Pinpoint the cell where the given text exists, returning its [x, y] midpoint coordinate. 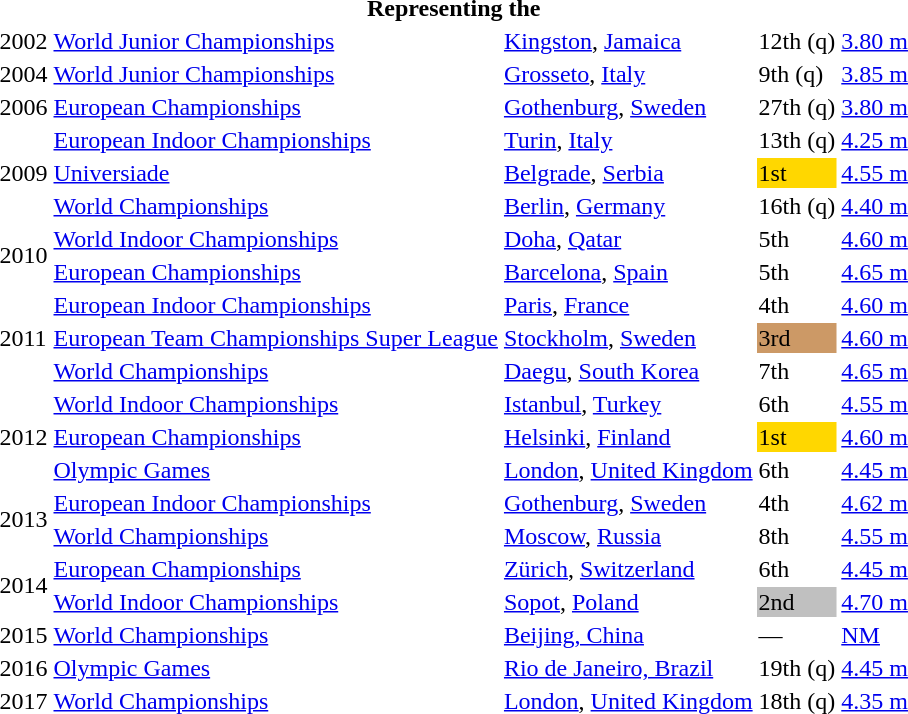
London, United Kingdom [628, 470]
7th [797, 371]
9th (q) [797, 74]
3rd [797, 338]
19th (q) [797, 668]
Grosseto, Italy [628, 74]
Kingston, Jamaica [628, 41]
12th (q) [797, 41]
Doha, Qatar [628, 239]
Berlin, Germany [628, 206]
Daegu, South Korea [628, 371]
Sopot, Poland [628, 602]
Paris, France [628, 305]
Stockholm, Sweden [628, 338]
Rio de Janeiro, Brazil [628, 668]
Helsinki, Finland [628, 437]
2nd [797, 602]
27th (q) [797, 107]
Zürich, Switzerland [628, 569]
13th (q) [797, 140]
Universiade [276, 173]
16th (q) [797, 206]
Moscow, Russia [628, 536]
European Team Championships Super League [276, 338]
— [797, 635]
Belgrade, Serbia [628, 173]
8th [797, 536]
Istanbul, Turkey [628, 404]
Beijing, China [628, 635]
Barcelona, Spain [628, 272]
Turin, Italy [628, 140]
